Search for the cell housing the specified text and yield its [x, y] center coordinate. 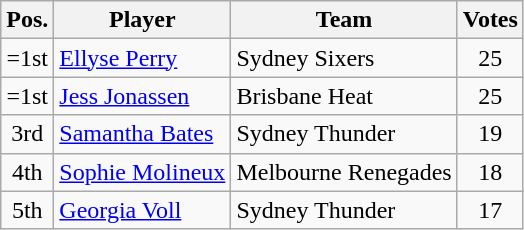
4th [28, 172]
Sydney Sixers [344, 58]
19 [490, 134]
Player [142, 20]
Votes [490, 20]
18 [490, 172]
Team [344, 20]
Jess Jonassen [142, 96]
5th [28, 210]
Sophie Molineux [142, 172]
Samantha Bates [142, 134]
Ellyse Perry [142, 58]
Pos. [28, 20]
Melbourne Renegades [344, 172]
Brisbane Heat [344, 96]
Georgia Voll [142, 210]
3rd [28, 134]
17 [490, 210]
